Pinpoint the cell where the given text exists, returning its (X, Y) midpoint coordinate. 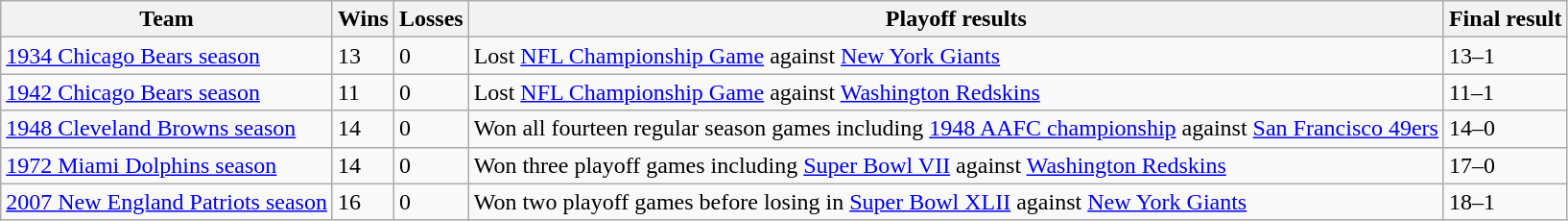
11 (363, 92)
13 (363, 56)
Final result (1505, 19)
Won two playoff games before losing in Super Bowl XLII against New York Giants (956, 202)
17–0 (1505, 165)
1934 Chicago Bears season (167, 56)
14–0 (1505, 129)
Lost NFL Championship Game against New York Giants (956, 56)
Lost NFL Championship Game against Washington Redskins (956, 92)
Playoff results (956, 19)
1972 Miami Dolphins season (167, 165)
1942 Chicago Bears season (167, 92)
18–1 (1505, 202)
11–1 (1505, 92)
1948 Cleveland Browns season (167, 129)
Won three playoff games including Super Bowl VII against Washington Redskins (956, 165)
13–1 (1505, 56)
Team (167, 19)
Wins (363, 19)
Won all fourteen regular season games including 1948 AAFC championship against San Francisco 49ers (956, 129)
2007 New England Patriots season (167, 202)
Losses (431, 19)
16 (363, 202)
